Extract the [x, y] coordinate from the center of the cell holding the provided text.  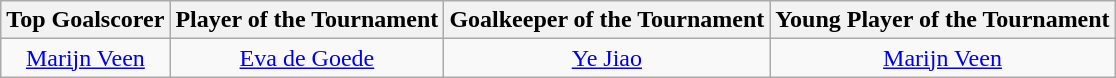
Goalkeeper of the Tournament [607, 20]
Ye Jiao [607, 58]
Young Player of the Tournament [942, 20]
Eva de Goede [307, 58]
Top Goalscorer [86, 20]
Player of the Tournament [307, 20]
